From the cell containing the given text, extract its center point as [X, Y] coordinate. 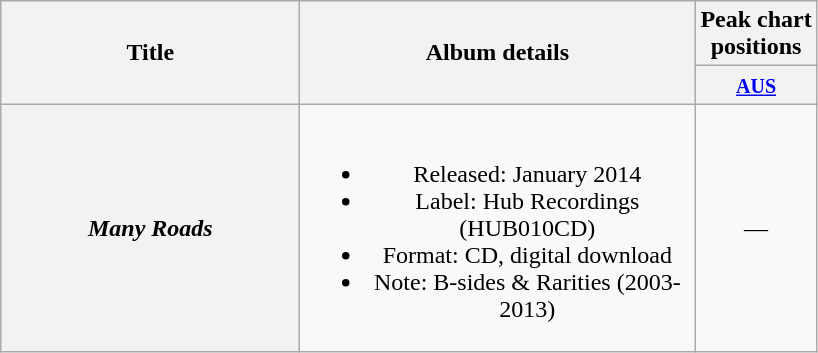
Album details [498, 52]
Released: January 2014Label: Hub Recordings (HUB010CD)Format: CD, digital downloadNote: B-sides & Rarities (2003-2013) [498, 228]
AUS [756, 85]
Title [150, 52]
— [756, 228]
Peak chartpositions [756, 34]
Many Roads [150, 228]
